Extract the (x, y) coordinate from the center of the cell holding the provided text.  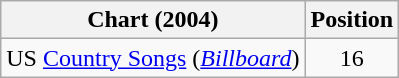
16 (352, 58)
Chart (2004) (153, 20)
Position (352, 20)
US Country Songs (Billboard) (153, 58)
